Detect which cell encompasses the target text, then output its (X, Y) center coordinate. 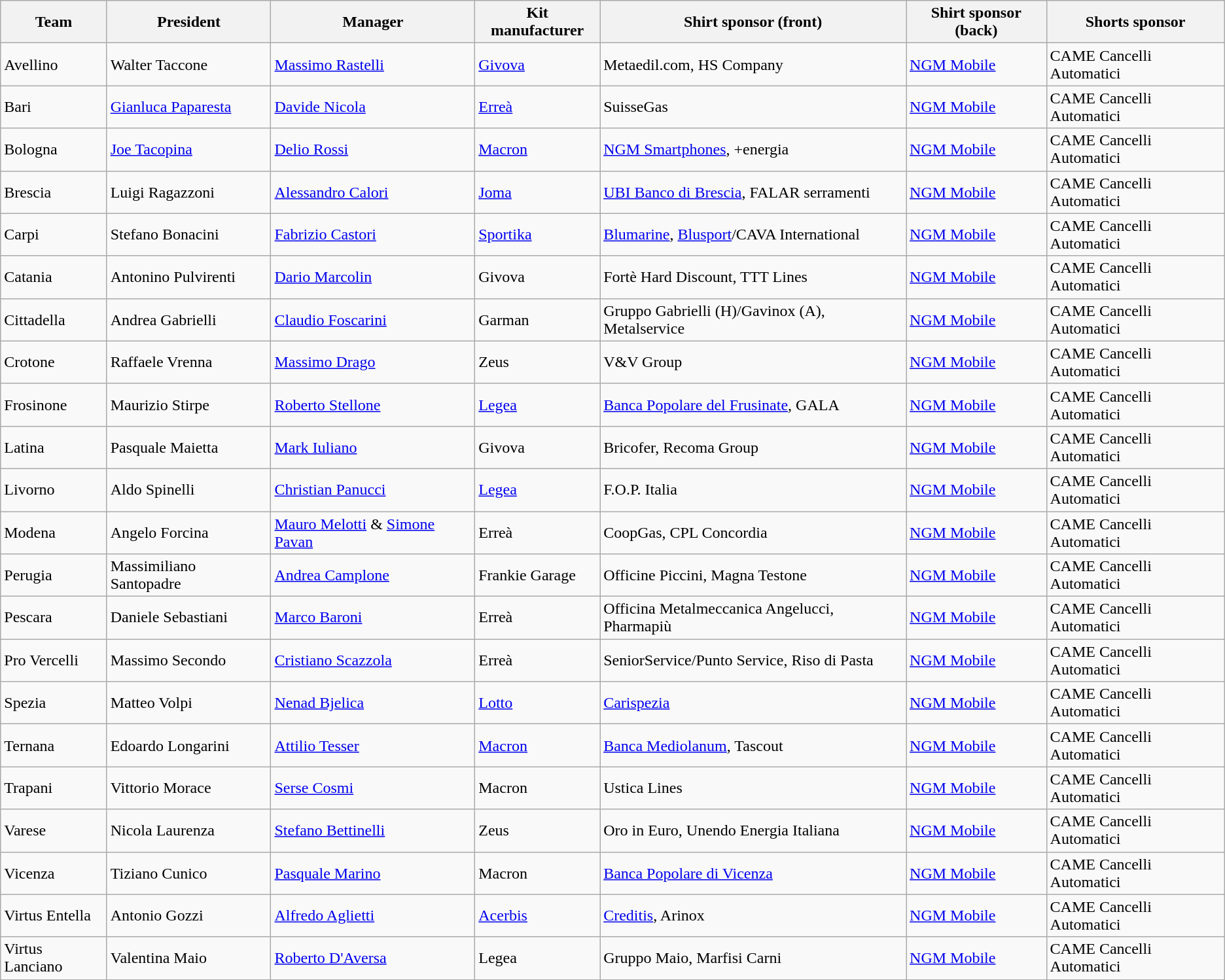
Joma (538, 192)
Ustica Lines (753, 788)
Lotto (538, 703)
Frosinone (54, 404)
Nicola Laurenza (188, 831)
Frankie Garage (538, 576)
Livorno (54, 489)
Vittorio Morace (188, 788)
Edoardo Longarini (188, 746)
Serse Cosmi (373, 788)
Maurizio Stirpe (188, 404)
Gianluca Paparesta (188, 107)
Pasquale Maietta (188, 447)
Mark Iuliano (373, 447)
Antonino Pulvirenti (188, 277)
Andrea Gabrielli (188, 319)
Catania (54, 277)
Vicenza (54, 873)
Officina Metalmeccanica Angelucci, Pharmapiù (753, 618)
Bari (54, 107)
Brescia (54, 192)
Acerbis (538, 916)
Joe Tacopina (188, 149)
Manager (373, 22)
Andrea Camplone (373, 576)
Trapani (54, 788)
Aldo Spinelli (188, 489)
Officine Piccini, Magna Testone (753, 576)
Gruppo Maio, Marfisi Carni (753, 958)
Spezia (54, 703)
Banca Mediolanum, Tascout (753, 746)
Perugia (54, 576)
Virtus Entella (54, 916)
President (188, 22)
SeniorService/Punto Service, Riso di Pasta (753, 661)
Pasquale Marino (373, 873)
Alessandro Calori (373, 192)
Stefano Bonacini (188, 234)
CoopGas, CPL Concordia (753, 533)
NGM Smartphones, +energia (753, 149)
Oro in Euro, Unendo Energia Italiana (753, 831)
Massimiliano Santopadre (188, 576)
Dario Marcolin (373, 277)
Latina (54, 447)
Roberto Stellone (373, 404)
Shorts sponsor (1135, 22)
Shirt sponsor (back) (976, 22)
Delio Rossi (373, 149)
Blumarine, Blusport/CAVA International (753, 234)
Angelo Forcina (188, 533)
SuisseGas (753, 107)
Shirt sponsor (front) (753, 22)
Stefano Bettinelli (373, 831)
Daniele Sebastiani (188, 618)
Raffaele Vrenna (188, 362)
Bologna (54, 149)
Kit manufacturer (538, 22)
Garman (538, 319)
Massimo Secondo (188, 661)
Carispezia (753, 703)
Luigi Ragazzoni (188, 192)
Christian Panucci (373, 489)
Matteo Volpi (188, 703)
Metaedil.com, HS Company (753, 64)
Modena (54, 533)
Roberto D'Aversa (373, 958)
Cristiano Scazzola (373, 661)
Mauro Melotti & Simone Pavan (373, 533)
Cittadella (54, 319)
Bricofer, Recoma Group (753, 447)
Sportika (538, 234)
UBI Banco di Brescia, FALAR serramenti (753, 192)
Fortè Hard Discount, TTT Lines (753, 277)
V&V Group (753, 362)
Ternana (54, 746)
Alfredo Aglietti (373, 916)
Crotone (54, 362)
Walter Taccone (188, 64)
Pescara (54, 618)
Banca Popolare del Frusinate, GALA (753, 404)
Fabrizio Castori (373, 234)
Massimo Drago (373, 362)
Antonio Gozzi (188, 916)
Tiziano Cunico (188, 873)
Banca Popolare di Vicenza (753, 873)
Attilio Tesser (373, 746)
Creditis, Arinox (753, 916)
F.O.P. Italia (753, 489)
Varese (54, 831)
Gruppo Gabrielli (H)/Gavinox (A), Metalservice (753, 319)
Team (54, 22)
Valentina Maio (188, 958)
Massimo Rastelli (373, 64)
Claudio Foscarini (373, 319)
Marco Baroni (373, 618)
Davide Nicola (373, 107)
Nenad Bjelica (373, 703)
Virtus Lanciano (54, 958)
Carpi (54, 234)
Pro Vercelli (54, 661)
Avellino (54, 64)
